Detect which cell encompasses the target text, then output its [x, y] center coordinate. 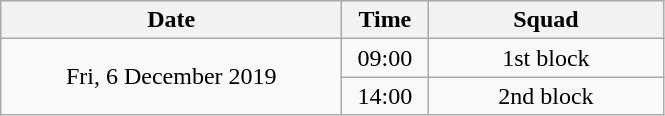
Fri, 6 December 2019 [172, 77]
Date [172, 20]
09:00 [385, 58]
1st block [546, 58]
14:00 [385, 96]
Time [385, 20]
Squad [546, 20]
2nd block [546, 96]
